For the text-containing cell, return its midpoint in [X, Y] coordinate format. 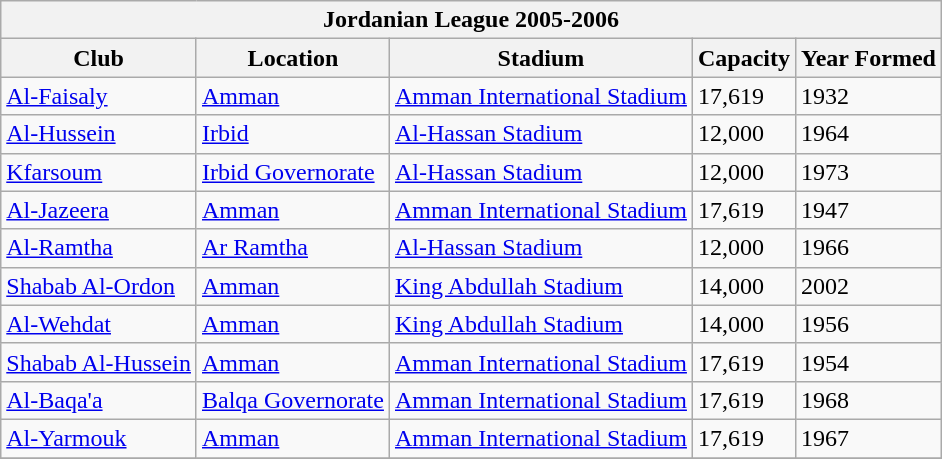
Year Formed [869, 58]
Al-Hussein [99, 134]
Capacity [744, 58]
1956 [869, 324]
2002 [869, 286]
1966 [869, 248]
1947 [869, 210]
Club [99, 58]
Location [292, 58]
Kfarsoum [99, 172]
Stadium [540, 58]
1964 [869, 134]
Al-Jazeera [99, 210]
Irbid Governorate [292, 172]
1968 [869, 400]
Al-Wehdat [99, 324]
1973 [869, 172]
1967 [869, 438]
Shabab Al-Ordon [99, 286]
Al-Ramtha [99, 248]
Al-Yarmouk [99, 438]
Irbid [292, 134]
1954 [869, 362]
Al-Baqa'a [99, 400]
Balqa Governorate [292, 400]
Ar Ramtha [292, 248]
Shabab Al-Hussein [99, 362]
Jordanian League 2005-2006 [472, 20]
1932 [869, 96]
Al-Faisaly [99, 96]
